Detect which cell encompasses the target text, then output its (X, Y) center coordinate. 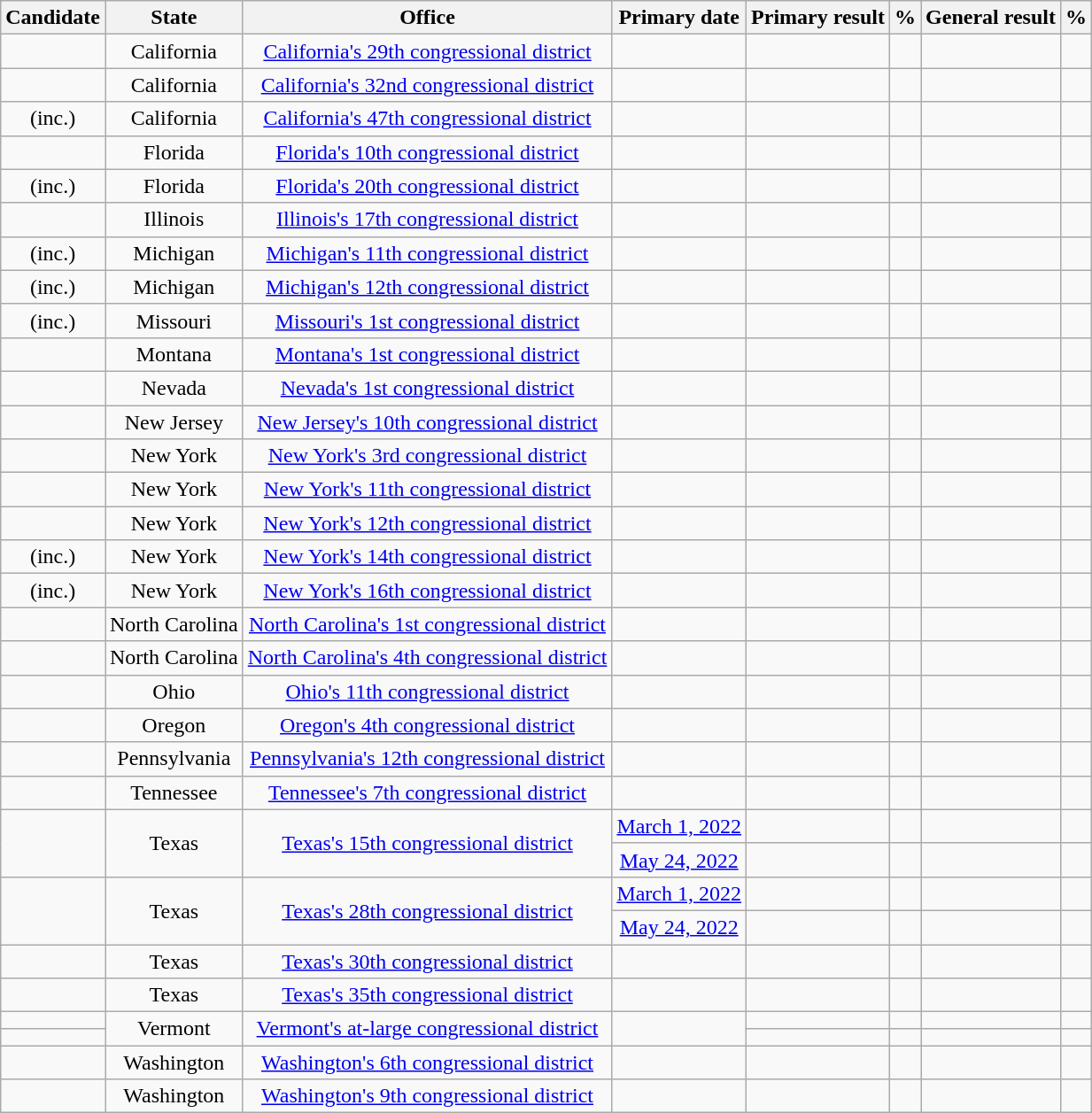
State (174, 18)
Florida's 10th congressional district (427, 152)
New Jersey (174, 422)
California's 32nd congressional district (427, 85)
Washington's 9th congressional district (427, 1096)
Texas's 15th congressional district (427, 843)
New York's 12th congressional district (427, 523)
Pennsylvania's 12th congressional district (427, 759)
California's 29th congressional district (427, 51)
Missouri's 1st congressional district (427, 321)
Texas's 28th congressional district (427, 910)
Nevada's 1st congressional district (427, 388)
California's 47th congressional district (427, 119)
Vermont (174, 1029)
Oregon (174, 725)
Nevada (174, 388)
New Jersey's 10th congressional district (427, 422)
Texas's 30th congressional district (427, 961)
Michigan's 11th congressional district (427, 253)
Texas's 35th congressional district (427, 995)
Vermont's at-large congressional district (427, 1029)
Washington's 6th congressional district (427, 1063)
New York's 16th congressional district (427, 591)
Ohio (174, 692)
Oregon's 4th congressional district (427, 725)
Montana (174, 354)
North Carolina's 4th congressional district (427, 658)
General result (991, 18)
North Carolina's 1st congressional district (427, 624)
Montana's 1st congressional district (427, 354)
Illinois's 17th congressional district (427, 220)
Primary result (818, 18)
Michigan's 12th congressional district (427, 287)
New York's 3rd congressional district (427, 456)
Illinois (174, 220)
Primary date (679, 18)
New York's 14th congressional district (427, 557)
New York's 11th congressional district (427, 490)
Tennessee (174, 792)
Missouri (174, 321)
Tennessee's 7th congressional district (427, 792)
Pennsylvania (174, 759)
Ohio's 11th congressional district (427, 692)
Florida's 20th congressional district (427, 186)
Office (427, 18)
Candidate (53, 18)
